Detect which cell encompasses the target text, then output its (X, Y) center coordinate. 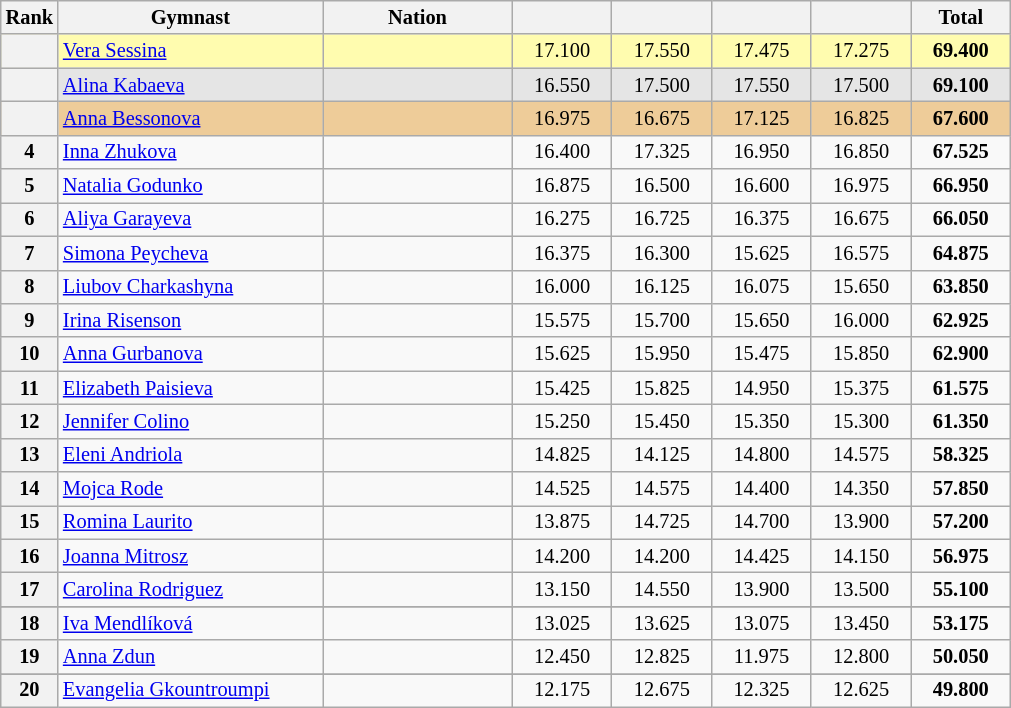
Evangelia Gkountroumpi (190, 690)
13.500 (861, 589)
9 (30, 320)
53.175 (961, 623)
14.550 (662, 589)
13.875 (562, 522)
Anna Bessonova (190, 118)
69.100 (961, 85)
15.250 (562, 421)
13.025 (562, 623)
16.825 (861, 118)
50.050 (961, 657)
15.375 (861, 388)
16.850 (861, 152)
15.450 (662, 421)
57.850 (961, 489)
18 (30, 623)
15.850 (861, 354)
16.300 (662, 253)
14.425 (762, 556)
Simona Peycheva (190, 253)
11.975 (762, 657)
16.075 (762, 287)
Liubov Charkashyna (190, 287)
Carolina Rodriguez (190, 589)
Elizabeth Paisieva (190, 388)
61.575 (961, 388)
12.325 (762, 690)
20 (30, 690)
16.500 (662, 186)
Rank (30, 17)
Iva Mendlíková (190, 623)
4 (30, 152)
17.100 (562, 51)
17.475 (762, 51)
12.675 (662, 690)
Alina Kabaeva (190, 85)
67.525 (961, 152)
14.700 (762, 522)
16.575 (861, 253)
62.925 (961, 320)
14.150 (861, 556)
66.950 (961, 186)
Anna Gurbanova (190, 354)
14.350 (861, 489)
58.325 (961, 455)
14.950 (762, 388)
7 (30, 253)
63.850 (961, 287)
6 (30, 219)
13.150 (562, 589)
14.400 (762, 489)
15.425 (562, 388)
57.200 (961, 522)
10 (30, 354)
16.125 (662, 287)
61.350 (961, 421)
17.325 (662, 152)
16.550 (562, 85)
15.825 (662, 388)
15.950 (662, 354)
14.800 (762, 455)
67.600 (961, 118)
Inna Zhukova (190, 152)
12.825 (662, 657)
17.125 (762, 118)
11 (30, 388)
16.600 (762, 186)
13.625 (662, 623)
5 (30, 186)
12.175 (562, 690)
15.700 (662, 320)
Romina Laurito (190, 522)
15 (30, 522)
64.875 (961, 253)
Natalia Godunko (190, 186)
13 (30, 455)
17.275 (861, 51)
15.475 (762, 354)
56.975 (961, 556)
8 (30, 287)
15.350 (762, 421)
Mojca Rode (190, 489)
14 (30, 489)
12.450 (562, 657)
13.075 (762, 623)
16.400 (562, 152)
69.400 (961, 51)
12 (30, 421)
15.300 (861, 421)
16.950 (762, 152)
55.100 (961, 589)
Anna Zdun (190, 657)
19 (30, 657)
Aliya Garayeva (190, 219)
14.125 (662, 455)
14.525 (562, 489)
Gymnast (190, 17)
13.450 (861, 623)
Vera Sessina (190, 51)
16 (30, 556)
49.800 (961, 690)
Nation (418, 17)
62.900 (961, 354)
14.725 (662, 522)
12.625 (861, 690)
14.825 (562, 455)
16.725 (662, 219)
66.050 (961, 219)
15.575 (562, 320)
12.800 (861, 657)
17 (30, 589)
Total (961, 17)
Jennifer Colino (190, 421)
Joanna Mitrosz (190, 556)
Eleni Andriola (190, 455)
16.275 (562, 219)
16.875 (562, 186)
Irina Risenson (190, 320)
